Provide the [x, y] coordinate of the cell's center where the given text is located.  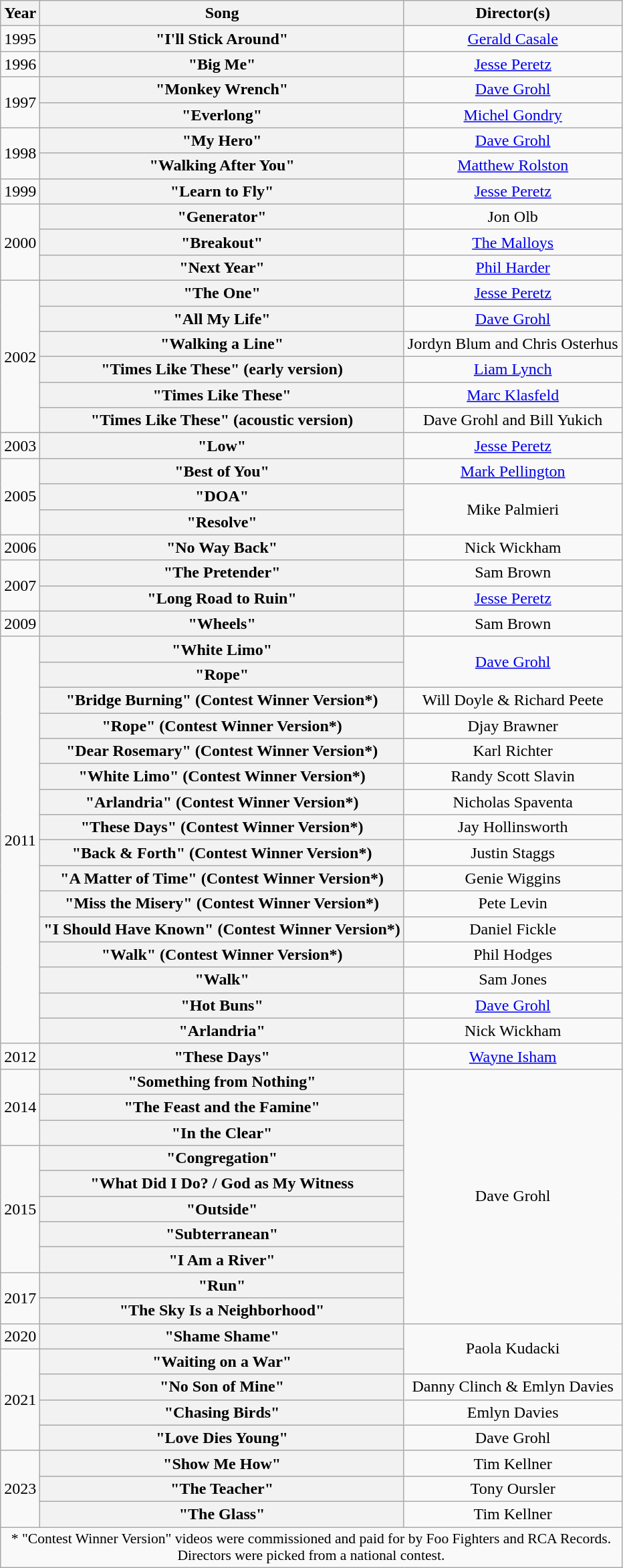
Liam Lynch [513, 370]
"Dear Rosemary" (Contest Winner Version*) [222, 751]
Director(s) [513, 13]
"What Did I Do? / God as My Witness [222, 1184]
Jay Hollinsworth [513, 827]
"I'll Stick Around" [222, 39]
2007 [20, 585]
Marc Klasfeld [513, 395]
"Chasing Birds" [222, 1412]
"Breakout" [222, 242]
Dave Grohl and Bill Yukich [513, 420]
Paola Kudacki [513, 1349]
2020 [20, 1336]
"The Feast and the Famine" [222, 1107]
2015 [20, 1209]
2014 [20, 1107]
"Walking After You" [222, 166]
Randy Scott Slavin [513, 777]
Mike Palmieri [513, 509]
"Times Like These" [222, 395]
"Next Year" [222, 267]
"Resolve" [222, 522]
Gerald Casale [513, 39]
Nicholas Spaventa [513, 802]
Phil Harder [513, 267]
Sam Jones [513, 980]
"Walk" [222, 980]
"Best of You" [222, 471]
2005 [20, 497]
Djay Brawner [513, 725]
"Low" [222, 446]
Will Doyle & Richard Peete [513, 700]
The Malloys [513, 242]
"The Glass" [222, 1514]
"The Pretender" [222, 573]
"Generator" [222, 217]
"Hot Buns" [222, 1005]
"Long Road to Ruin" [222, 598]
"These Days" (Contest Winner Version*) [222, 827]
1996 [20, 64]
"Show Me How" [222, 1463]
"Everlong" [222, 115]
"Run" [222, 1285]
"Shame Shame" [222, 1336]
Wayne Isham [513, 1056]
"Walk" (Contest Winner Version*) [222, 954]
2002 [20, 356]
"The One" [222, 293]
"The Teacher" [222, 1488]
Phil Hodges [513, 954]
2012 [20, 1056]
Daniel Fickle [513, 929]
Genie Wiggins [513, 878]
2003 [20, 446]
"Monkey Wrench" [222, 90]
"Bridge Burning" (Contest Winner Version*) [222, 700]
"Wheels" [222, 624]
"Rope" [222, 674]
"No Son of Mine" [222, 1387]
"Walking a Line" [222, 344]
"I Should Have Known" (Contest Winner Version*) [222, 929]
2023 [20, 1488]
"All My Life" [222, 319]
1997 [20, 102]
"Arlandria" [222, 1031]
"Something from Nothing" [222, 1081]
"In the Clear" [222, 1133]
"Back & Forth" (Contest Winner Version*) [222, 853]
2017 [20, 1298]
"No Way Back" [222, 547]
Matthew Rolston [513, 166]
Justin Staggs [513, 853]
2000 [20, 242]
Year [20, 13]
"I Am a River" [222, 1260]
Jordyn Blum and Chris Osterhus [513, 344]
"Arlandria" (Contest Winner Version*) [222, 802]
"Waiting on a War" [222, 1361]
Michel Gondry [513, 115]
Mark Pellington [513, 471]
"A Matter of Time" (Contest Winner Version*) [222, 878]
Pete Levin [513, 904]
"Love Dies Young" [222, 1438]
"White Limo" [222, 649]
Song [222, 13]
"DOA" [222, 497]
"White Limo" (Contest Winner Version*) [222, 777]
"Times Like These" (early version) [222, 370]
"Outside" [222, 1209]
Emlyn Davies [513, 1412]
Karl Richter [513, 751]
Tony Oursler [513, 1488]
"Big Me" [222, 64]
* "Contest Winner Version" videos were commissioned and paid for by Foo Fighters and RCA Records.Directors were picked from a national contest. [311, 1547]
1999 [20, 191]
2011 [20, 839]
"Rope" (Contest Winner Version*) [222, 725]
"Times Like These" (acoustic version) [222, 420]
2009 [20, 624]
Jon Olb [513, 217]
2021 [20, 1400]
"Miss the Misery" (Contest Winner Version*) [222, 904]
"The Sky Is a Neighborhood" [222, 1311]
"Subterranean" [222, 1234]
Danny Clinch & Emlyn Davies [513, 1387]
"Learn to Fly" [222, 191]
2006 [20, 547]
"Congregation" [222, 1158]
"My Hero" [222, 140]
"These Days" [222, 1056]
1995 [20, 39]
1998 [20, 153]
